Search for the cell housing the specified text and yield its (X, Y) center coordinate. 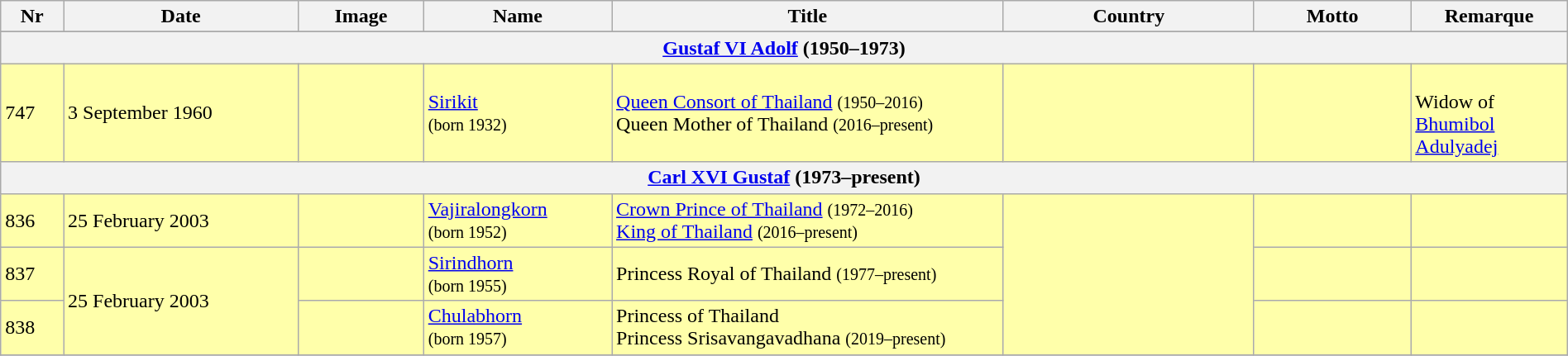
836 (32, 220)
Name (518, 17)
Title (808, 17)
Image (361, 17)
747 (32, 112)
Queen Consort of Thailand (1950–2016)Queen Mother of Thailand (2016–present) (808, 112)
Crown Prince of Thailand (1972–2016)King of Thailand (2016–present) (808, 220)
837 (32, 274)
Gustaf VI Adolf (1950–1973) (784, 48)
Sirindhorn(born 1955) (518, 274)
Vajiralongkorn(born 1952) (518, 220)
Sirikit(born 1932) (518, 112)
Country (1128, 17)
Motto (1331, 17)
Chulabhorn(born 1957) (518, 327)
Carl XVI Gustaf (1973–present) (784, 178)
838 (32, 327)
Widow of Bhumibol Adulyadej (1489, 112)
Remarque (1489, 17)
3 September 1960 (181, 112)
Nr (32, 17)
Princess of ThailandPrincess Srisavangavadhana (2019–present) (808, 327)
Princess Royal of Thailand (1977–present) (808, 274)
Date (181, 17)
